Extract the (X, Y) coordinate from the center of the cell holding the provided text.  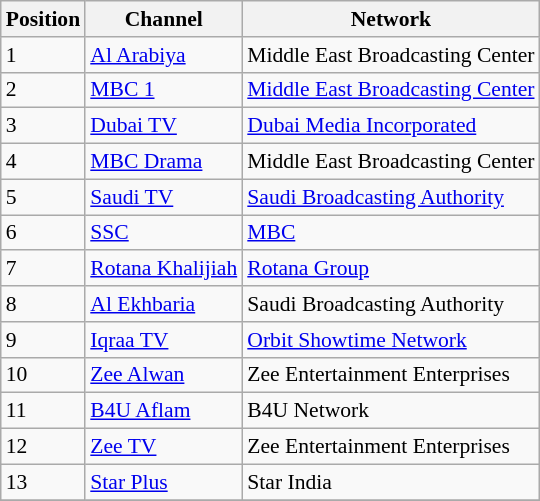
Rotana Group (390, 269)
12 (43, 447)
4 (43, 162)
Iqraa TV (164, 340)
Zee Alwan (164, 375)
Star Plus (164, 482)
SSC (164, 233)
8 (43, 304)
MBC Drama (164, 162)
2 (43, 90)
B4U Network (390, 411)
Saudi TV (164, 197)
5 (43, 197)
1 (43, 55)
Dubai Media Incorporated (390, 126)
MBC 1 (164, 90)
9 (43, 340)
Channel (164, 19)
13 (43, 482)
10 (43, 375)
Al Ekhbaria (164, 304)
Position (43, 19)
Network (390, 19)
6 (43, 233)
B4U Aflam (164, 411)
Dubai TV (164, 126)
Zee TV (164, 447)
Rotana Khalijiah (164, 269)
Al Arabiya (164, 55)
7 (43, 269)
MBC (390, 233)
3 (43, 126)
Orbit Showtime Network (390, 340)
Star India (390, 482)
11 (43, 411)
